Locate the cell with the specified text and output its [X, Y] center coordinate. 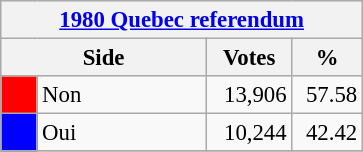
42.42 [328, 133]
Oui [122, 133]
10,244 [249, 133]
13,906 [249, 95]
1980 Quebec referendum [182, 20]
Side [104, 58]
57.58 [328, 95]
Non [122, 95]
Votes [249, 58]
% [328, 58]
